Return the [x, y] coordinate for the center point of the cell that contains the specified text.  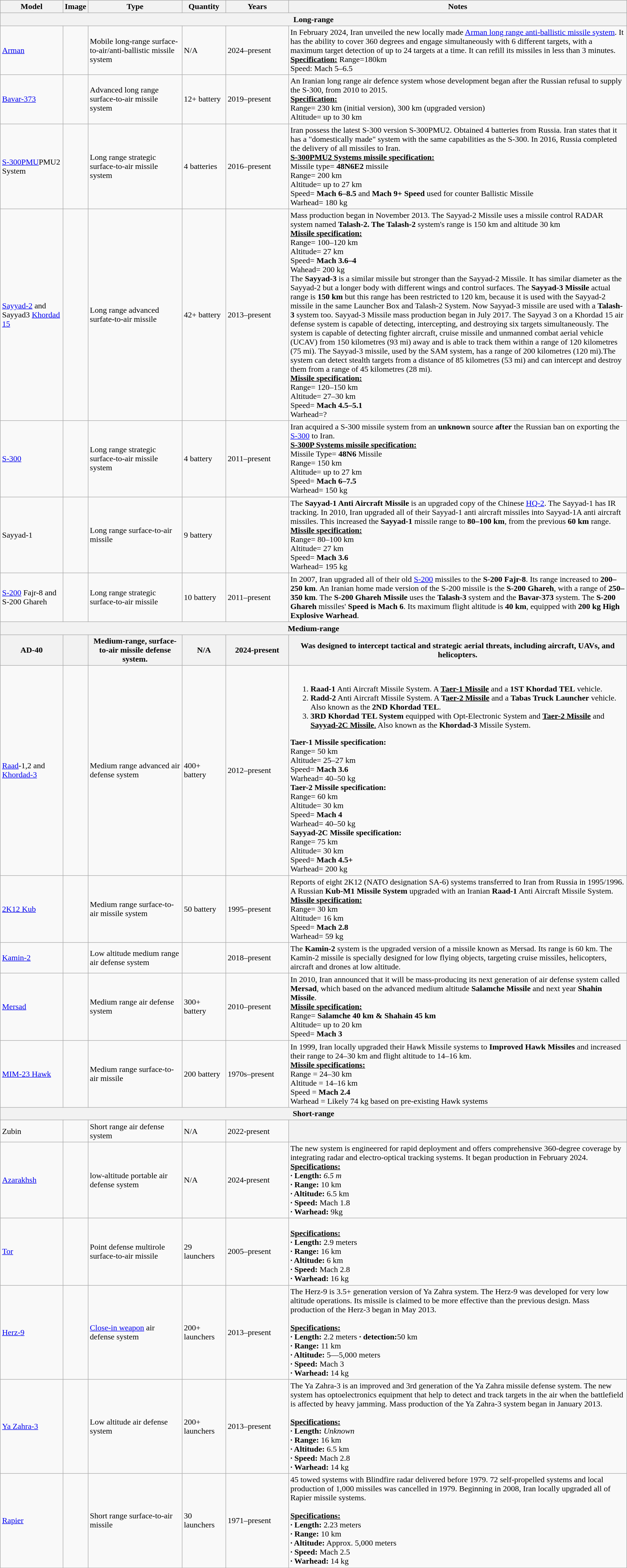
2024–present [257, 50]
Low altitude medium range air defense system [135, 958]
Model [31, 7]
Close-in weapon air defense system [135, 1332]
200 battery [204, 1074]
Medium range air defense system [135, 1007]
2019–present [257, 99]
Specifications: · Length: 2.9 meters · Range: 16 km · Altitude: 6 km · Speed: Mach 2.8 · Warhead: 16 kg [458, 1252]
Medium range surface-to-air missile system [135, 909]
42+ battery [204, 315]
Long range surface-to-air missile [135, 535]
S-300 [31, 459]
9 battery [204, 535]
Short range surface-to-air missile [135, 1520]
Was designed to intercept tactical and strategic aerial threats, including aircraft, UAVs, and helicopters. [458, 650]
1971–present [257, 1520]
AD-40 [31, 650]
2005–present [257, 1252]
2K12 Kub [31, 909]
low-altitude portable air defense system [135, 1180]
Medium range advanced air defense system [135, 770]
12+ battery [204, 99]
Advanced long range surface-to-air missile system [135, 99]
4 batteries [204, 166]
Mobile long-range surface-to-air/anti-ballistic missile system [135, 50]
Bavar-373 [31, 99]
S-300PMUPMU2 System [31, 166]
Arman [31, 50]
Kamin-2 [31, 958]
Rapier [31, 1520]
Zubin [31, 1131]
Medium range surface-to-air missile [135, 1074]
Years [257, 7]
50 battery [204, 909]
2018–present [257, 958]
Medium-range [313, 628]
2022-present [257, 1131]
2010–present [257, 1007]
Point defense multirole surface-to-air missile [135, 1252]
4 battery [204, 459]
Sayyad-1 [31, 535]
Type [135, 7]
Sayyad-2 and Sayyad3 Khordad 15 [31, 315]
Short range air defense system [135, 1131]
Medium-range, surface-to-air missile defense system. [135, 650]
Short-range [313, 1114]
Raad-1,2 and Khordad-3 [31, 770]
2016–present [257, 166]
Herz-9 [31, 1332]
Long range advanced surfate-to-air missile [135, 315]
Tor [31, 1252]
300+ battery [204, 1007]
S-200 Fajr-8 and S-200 Ghareh [31, 597]
Long-range [313, 19]
400+ battery [204, 770]
Mersad [31, 1007]
29 launchers [204, 1252]
Ya Zahra-3 [31, 1427]
Long range strategic surface-to-air missile [135, 597]
1970s–present [257, 1074]
MIM-23 Hawk [31, 1074]
1995–present [257, 909]
Azarakhsh [31, 1180]
30 launchers [204, 1520]
Low altitude air defense system [135, 1427]
Image [76, 7]
10 battery [204, 597]
Notes [458, 7]
2012–present [257, 770]
Quantity [204, 7]
